Search for the cell housing the specified text and yield its [x, y] center coordinate. 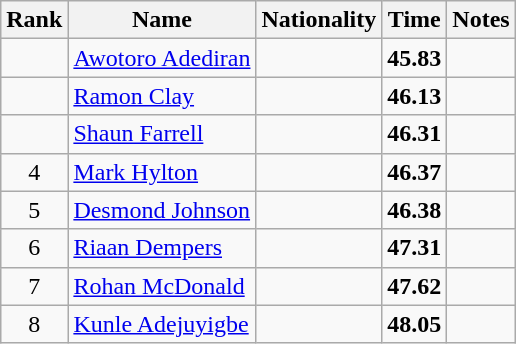
47.62 [414, 286]
8 [34, 324]
Notes [481, 20]
Mark Hylton [162, 172]
Desmond Johnson [162, 210]
Rank [34, 20]
Name [162, 20]
4 [34, 172]
48.05 [414, 324]
Ramon Clay [162, 96]
46.38 [414, 210]
5 [34, 210]
45.83 [414, 58]
Awotoro Adediran [162, 58]
47.31 [414, 248]
6 [34, 248]
Rohan McDonald [162, 286]
Nationality [319, 20]
46.37 [414, 172]
46.13 [414, 96]
Time [414, 20]
46.31 [414, 134]
Kunle Adejuyigbe [162, 324]
Shaun Farrell [162, 134]
7 [34, 286]
Riaan Dempers [162, 248]
